Search for the cell housing the specified text and yield its [x, y] center coordinate. 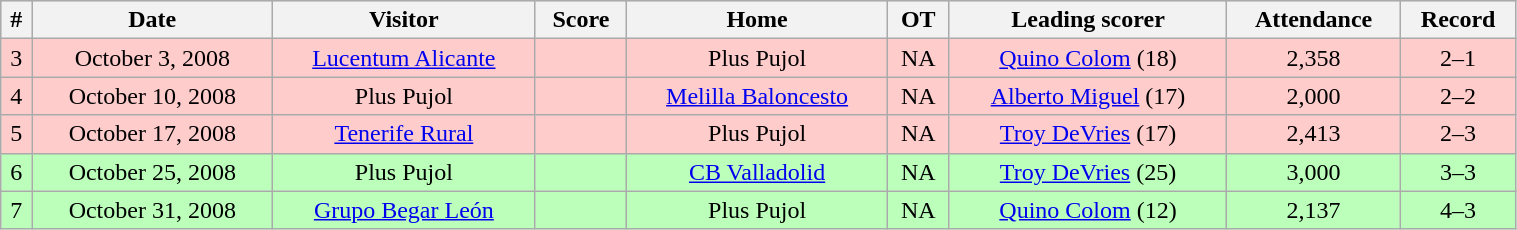
October 17, 2008 [152, 134]
Visitor [404, 20]
7 [16, 210]
2,137 [1314, 210]
October 31, 2008 [152, 210]
# [16, 20]
Score [581, 20]
2–1 [1458, 58]
4–3 [1458, 210]
Quino Colom (12) [1088, 210]
6 [16, 172]
2–3 [1458, 134]
2–2 [1458, 96]
3 [16, 58]
October 3, 2008 [152, 58]
October 25, 2008 [152, 172]
Troy DeVries (17) [1088, 134]
Alberto Miguel (17) [1088, 96]
Quino Colom (18) [1088, 58]
CB Valladolid [758, 172]
Lucentum Alicante [404, 58]
2,413 [1314, 134]
OT [918, 20]
Troy DeVries (25) [1088, 172]
Record [1458, 20]
2,358 [1314, 58]
3,000 [1314, 172]
Grupo Begar León [404, 210]
Date [152, 20]
October 10, 2008 [152, 96]
3–3 [1458, 172]
Leading scorer [1088, 20]
Tenerife Rural [404, 134]
2,000 [1314, 96]
4 [16, 96]
Attendance [1314, 20]
Home [758, 20]
Melilla Baloncesto [758, 96]
5 [16, 134]
